Search for the cell housing the specified text and yield its (x, y) center coordinate. 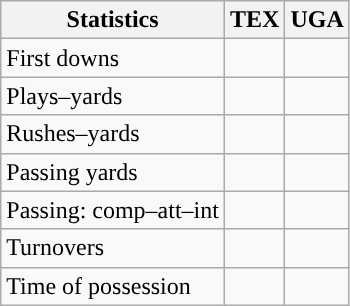
Time of possession (113, 286)
First downs (113, 58)
Rushes–yards (113, 134)
Passing: comp–att–int (113, 210)
UGA (317, 20)
TEX (254, 20)
Statistics (113, 20)
Plays–yards (113, 96)
Turnovers (113, 248)
Passing yards (113, 172)
